Return the [x, y] coordinate for the center point of the cell that contains the specified text.  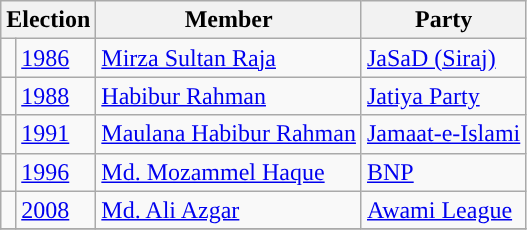
Party [443, 20]
BNP [443, 172]
Mirza Sultan Raja [229, 58]
2008 [56, 210]
Jatiya Party [443, 96]
1986 [56, 58]
Election [48, 20]
Maulana Habibur Rahman [229, 134]
1991 [56, 134]
Member [229, 20]
Awami League [443, 210]
Habibur Rahman [229, 96]
Md. Ali Azgar [229, 210]
Jamaat-e-Islami [443, 134]
1996 [56, 172]
JaSaD (Siraj) [443, 58]
1988 [56, 96]
Md. Mozammel Haque [229, 172]
